Locate the cell with the specified text and output its (X, Y) center coordinate. 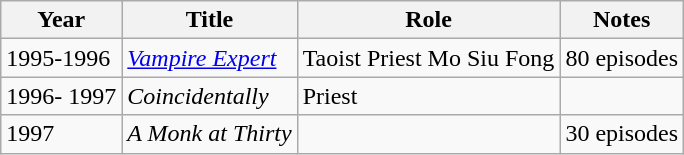
Role (428, 20)
1995-1996 (62, 58)
Notes (622, 20)
1997 (62, 134)
Taoist Priest Mo Siu Fong (428, 58)
Priest (428, 96)
1996- 1997 (62, 96)
30 episodes (622, 134)
80 episodes (622, 58)
Coincidentally (210, 96)
Vampire Expert (210, 58)
Year (62, 20)
A Monk at Thirty (210, 134)
Title (210, 20)
